Capture the cell that displays the provided text and extract its (X, Y) central coordinate. 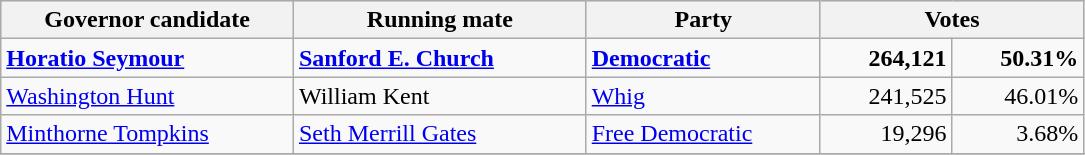
19,296 (886, 134)
Democratic (703, 58)
264,121 (886, 58)
Party (703, 20)
Sanford E. Church (440, 58)
Whig (703, 96)
3.68% (1018, 134)
46.01% (1018, 96)
Horatio Seymour (148, 58)
Washington Hunt (148, 96)
Seth Merrill Gates (440, 134)
William Kent (440, 96)
Votes (952, 20)
Running mate (440, 20)
Minthorne Tompkins (148, 134)
241,525 (886, 96)
50.31% (1018, 58)
Free Democratic (703, 134)
Governor candidate (148, 20)
